Extract the (X, Y) coordinate from the center of the cell holding the provided text.  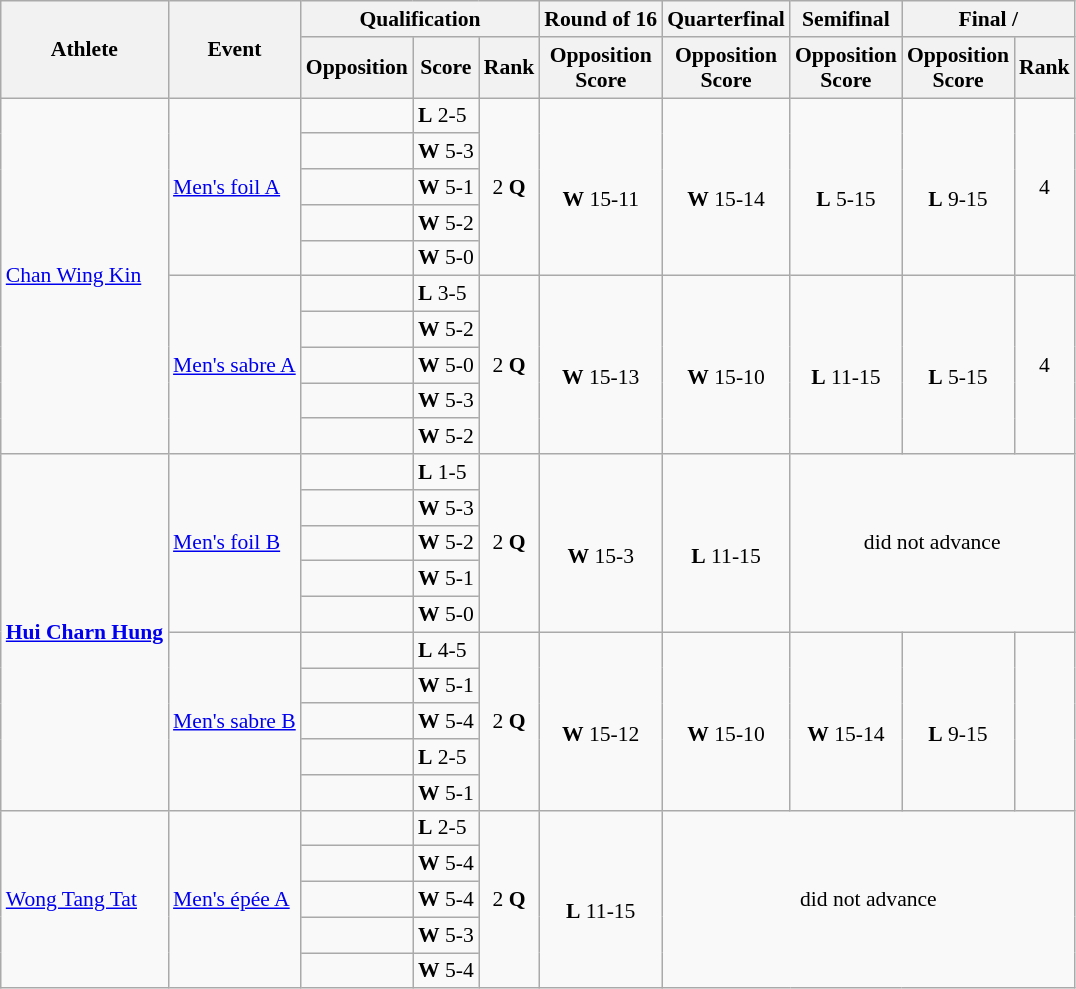
Round of 16 (600, 19)
Chan Wing Kin (84, 276)
Men's sabre B (234, 721)
Wong Tang Tat (84, 899)
W 15-11 (600, 187)
Score (446, 68)
Final / (988, 19)
Men's foil A (234, 187)
Quarterfinal (726, 19)
W 15-12 (600, 721)
Qualification (420, 19)
Men's épée A (234, 899)
Athlete (84, 50)
L 4-5 (446, 650)
Men's foil B (234, 543)
W 15-3 (600, 543)
Semifinal (846, 19)
Event (234, 50)
L 1-5 (446, 472)
W 15-13 (600, 365)
Men's sabre A (234, 365)
L 3-5 (446, 294)
Opposition (357, 68)
Hui Charn Hung (84, 632)
